Scan for the cell matching the given text and deliver its [X, Y] coordinate at center. 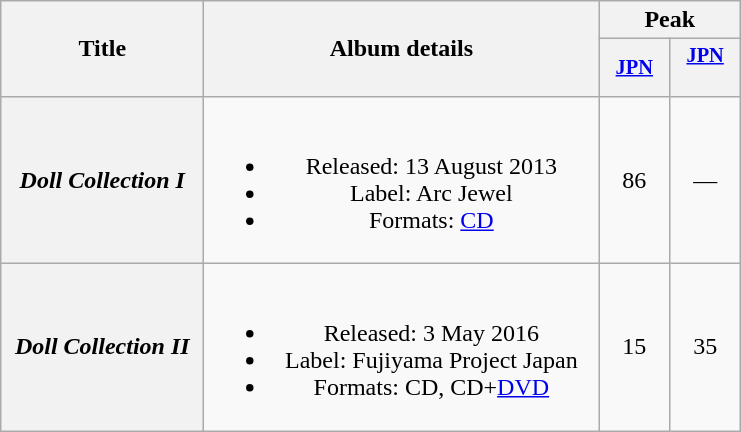
Album details [402, 49]
35 [706, 348]
Released: 13 August 2013Label: Arc JewelFormats: CD [402, 180]
15 [634, 348]
Released: 3 May 2016Label: Fujiyama Project JapanFormats: CD, CD+DVD [402, 348]
Peak [670, 20]
Doll Collection I [102, 180]
Doll Collection II [102, 348]
Title [102, 49]
86 [634, 180]
— [706, 180]
